Search for the cell housing the specified text and yield its [x, y] center coordinate. 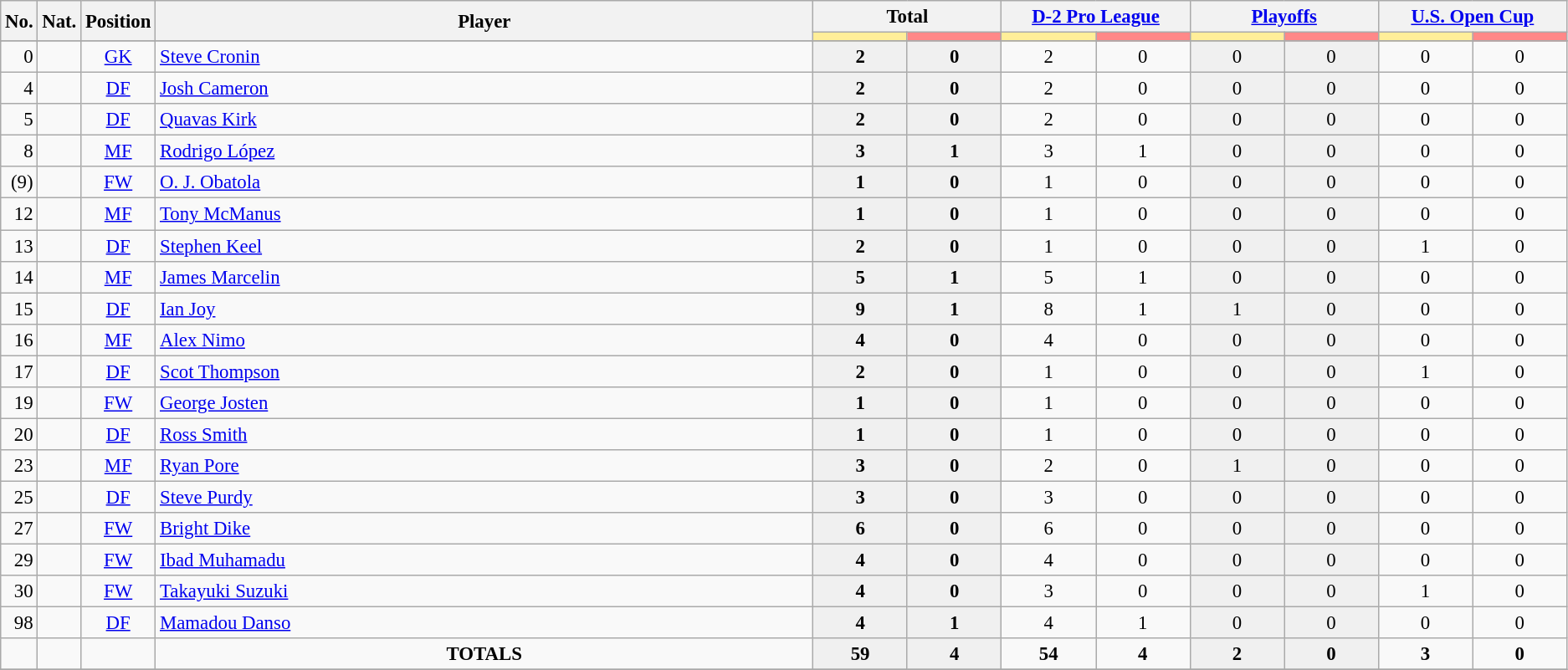
(9) [19, 183]
Bright Dike [484, 529]
Position [119, 21]
GK [119, 57]
Ibad Muhamadu [484, 560]
TOTALS [484, 654]
15 [19, 309]
29 [19, 560]
Rodrigo López [484, 151]
Scot Thompson [484, 371]
George Josten [484, 403]
Ian Joy [484, 309]
U.S. Open Cup [1473, 17]
Nat. [59, 21]
Tony McManus [484, 214]
O. J. Obatola [484, 183]
Total [907, 17]
Stephen Keel [484, 246]
59 [860, 654]
D-2 Pro League [1096, 17]
13 [19, 246]
No. [19, 21]
Josh Cameron [484, 89]
Ross Smith [484, 434]
Mamadou Danso [484, 623]
25 [19, 497]
12 [19, 214]
27 [19, 529]
17 [19, 371]
Player [484, 21]
20 [19, 434]
Quavas Kirk [484, 120]
Playoffs [1284, 17]
30 [19, 591]
54 [1049, 654]
Steve Cronin [484, 57]
Ryan Pore [484, 466]
Alex Nimo [484, 340]
98 [19, 623]
Takayuki Suzuki [484, 591]
19 [19, 403]
23 [19, 466]
14 [19, 277]
9 [860, 309]
James Marcelin [484, 277]
16 [19, 340]
Steve Purdy [484, 497]
